Output the [x, y] coordinate of the center of the cell containing the given text.  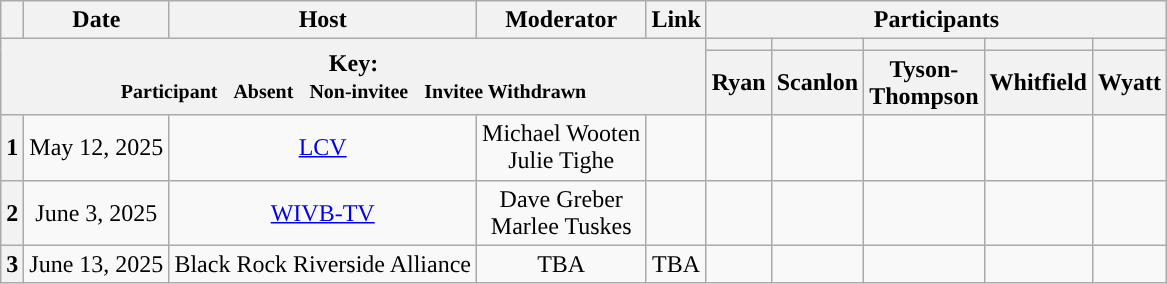
May 12, 2025 [96, 148]
June 13, 2025 [96, 264]
Black Rock Riverside Alliance [323, 264]
Key: Participant Absent Non-invitee Invitee Withdrawn [354, 77]
3 [12, 264]
June 3, 2025 [96, 212]
Tyson-Thompson [924, 82]
1 [12, 148]
Host [323, 20]
2 [12, 212]
WIVB-TV [323, 212]
LCV [323, 148]
Moderator [562, 20]
Wyatt [1129, 82]
Link [676, 20]
Date [96, 20]
Ryan [738, 82]
Dave GreberMarlee Tuskes [562, 212]
Scanlon [817, 82]
Participants [936, 20]
Whitfield [1038, 82]
Michael WootenJulie Tighe [562, 148]
